Identify which cell holds the provided text, then report its (x, y) central coordinate. 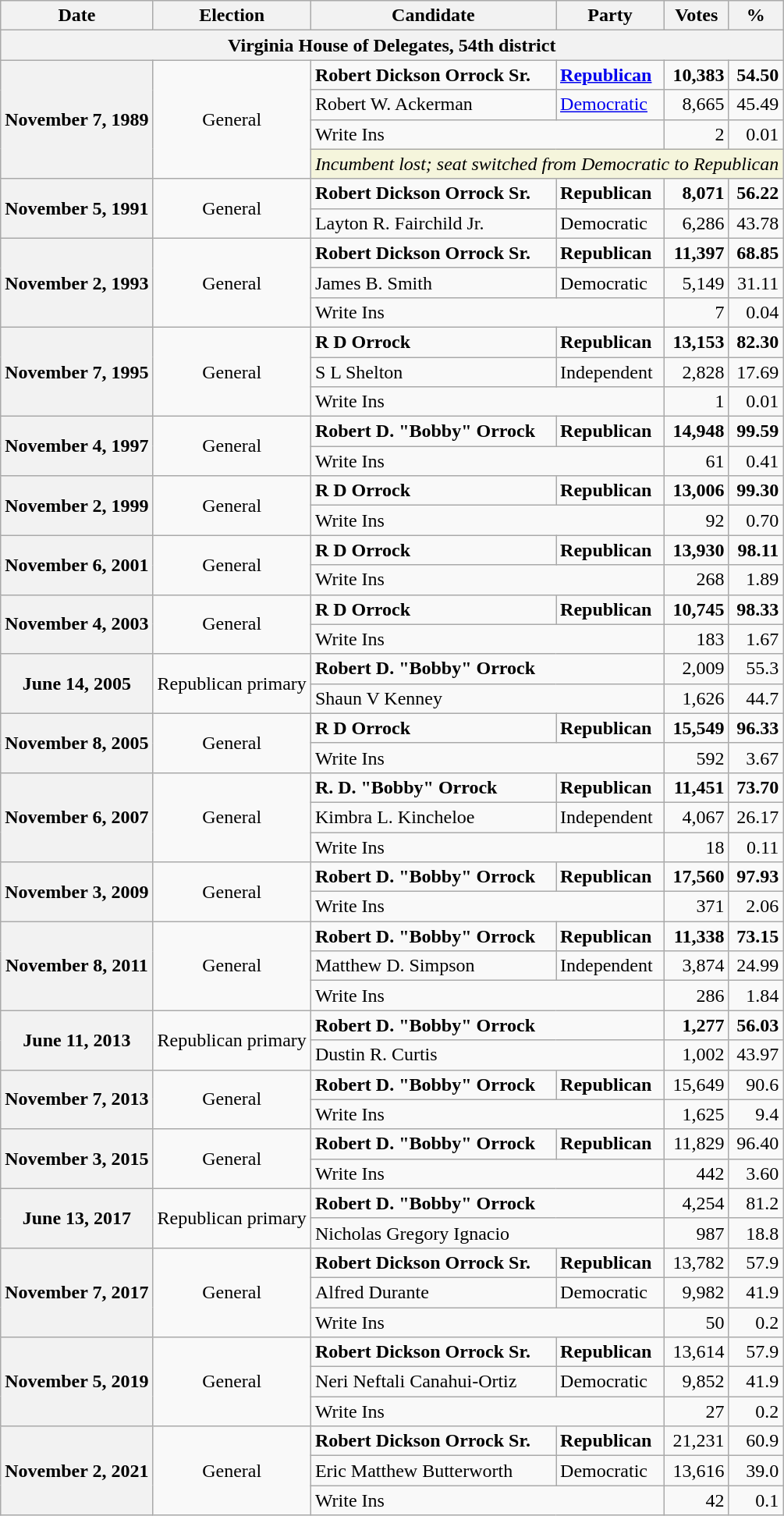
Layton R. Fairchild Jr. (433, 223)
November 4, 2003 (76, 624)
Kimbra L. Kincheloe (433, 817)
0.04 (756, 312)
1.67 (756, 639)
55.3 (756, 669)
Virginia House of Delegates, 54th district (392, 45)
11,338 (696, 936)
183 (696, 639)
442 (696, 1173)
98.11 (756, 550)
James B. Smith (433, 282)
June 11, 2013 (76, 1040)
November 7, 2013 (76, 1099)
15,649 (696, 1085)
Candidate (433, 16)
24.99 (756, 966)
99.59 (756, 431)
31.11 (756, 282)
1,002 (696, 1055)
0.1 (756, 1500)
Eric Matthew Butterworth (433, 1471)
92 (696, 520)
Shaun V Kenney (487, 698)
November 8, 2011 (76, 966)
96.33 (756, 728)
Robert W. Ackerman (433, 105)
54.50 (756, 75)
June 14, 2005 (76, 683)
13,782 (696, 1262)
10,383 (696, 75)
1.89 (756, 580)
44.7 (756, 698)
987 (696, 1233)
3,874 (696, 966)
November 2, 1999 (76, 506)
2 (696, 134)
61 (696, 461)
17,560 (696, 877)
18.8 (756, 1233)
68.85 (756, 253)
73.15 (756, 936)
4,254 (696, 1203)
November 3, 2009 (76, 892)
11,451 (696, 787)
9,982 (696, 1292)
% (756, 16)
November 6, 2001 (76, 565)
7 (696, 312)
9,852 (696, 1382)
1,626 (696, 698)
0.70 (756, 520)
Party (610, 16)
14,948 (696, 431)
5,149 (696, 282)
39.0 (756, 1471)
13,614 (696, 1352)
Alfred Durante (433, 1292)
November 4, 1997 (76, 446)
15,549 (696, 728)
371 (696, 907)
26.17 (756, 817)
11,397 (696, 253)
82.30 (756, 342)
1 (696, 402)
Matthew D. Simpson (433, 966)
97.93 (756, 877)
81.2 (756, 1203)
8,665 (696, 105)
November 7, 1989 (76, 119)
Nicholas Gregory Ignacio (487, 1233)
43.78 (756, 223)
45.49 (756, 105)
90.6 (756, 1085)
60.9 (756, 1441)
13,930 (696, 550)
S L Shelton (433, 372)
56.03 (756, 1025)
3.60 (756, 1173)
November 2, 2021 (76, 1471)
November 8, 2005 (76, 743)
11,829 (696, 1144)
1.84 (756, 996)
1,625 (696, 1114)
November 7, 1995 (76, 371)
27 (696, 1411)
November 6, 2007 (76, 817)
Neri Neftali Canahui-Ortiz (433, 1382)
50 (696, 1323)
42 (696, 1500)
Incumbent lost; seat switched from Democratic to Republican (546, 164)
November 5, 2019 (76, 1382)
9.4 (756, 1114)
4,067 (696, 817)
June 13, 2017 (76, 1218)
96.40 (756, 1144)
Date (76, 16)
21,231 (696, 1441)
0.11 (756, 847)
2,828 (696, 372)
268 (696, 580)
R. D. "Bobby" Orrock (433, 787)
43.97 (756, 1055)
November 2, 1993 (76, 282)
0.41 (756, 461)
13,153 (696, 342)
286 (696, 996)
99.30 (756, 491)
1,277 (696, 1025)
10,745 (696, 609)
Votes (696, 16)
November 3, 2015 (76, 1159)
2,009 (696, 669)
Election (232, 16)
Dustin R. Curtis (487, 1055)
November 7, 2017 (76, 1292)
13,616 (696, 1471)
17.69 (756, 372)
592 (696, 758)
8,071 (696, 193)
98.33 (756, 609)
18 (696, 847)
November 5, 1991 (76, 208)
13,006 (696, 491)
3.67 (756, 758)
56.22 (756, 193)
73.70 (756, 787)
2.06 (756, 907)
6,286 (696, 223)
